Return the [x, y] coordinate for the center point of the cell that contains the specified text.  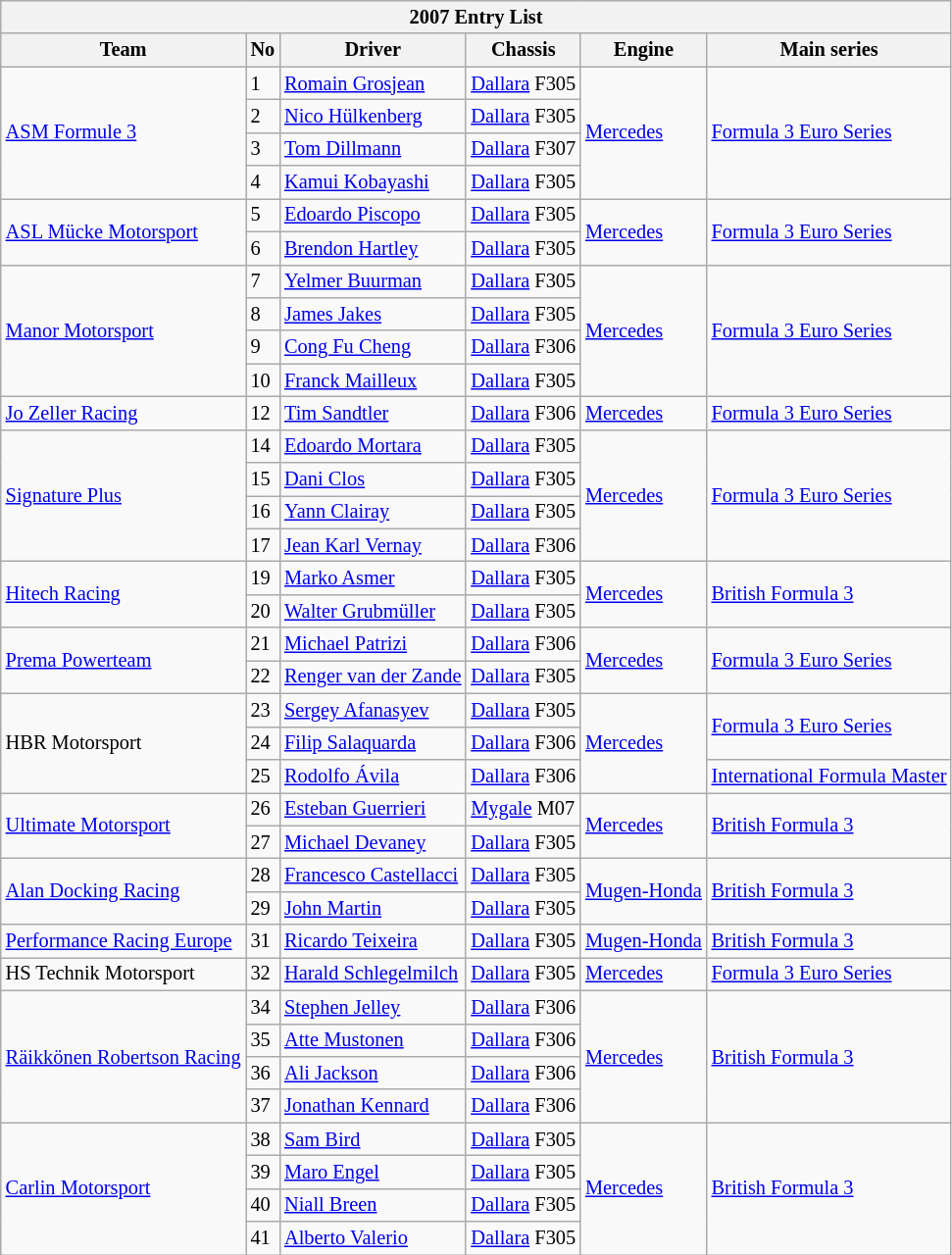
Filip Salaquarda [373, 743]
Atte Mustonen [373, 1040]
31 [263, 941]
International Formula Master [829, 776]
Ali Jackson [373, 1073]
39 [263, 1172]
Performance Racing Europe [124, 941]
Main series [829, 50]
Hitech Racing [124, 594]
14 [263, 446]
15 [263, 479]
16 [263, 512]
28 [263, 875]
HBR Motorsport [124, 743]
No [263, 50]
Alberto Valerio [373, 1238]
10 [263, 380]
24 [263, 743]
Manor Motorsport [124, 331]
Chassis [524, 50]
ASL Mücke Motorsport [124, 231]
Renger van der Zande [373, 677]
Yelmer Buurman [373, 281]
6 [263, 248]
Engine [643, 50]
12 [263, 413]
Dallara F307 [524, 149]
Franck Mailleux [373, 380]
Ricardo Teixeira [373, 941]
Dani Clos [373, 479]
Michael Devaney [373, 842]
Marko Asmer [373, 577]
Brendon Hartley [373, 248]
Tim Sandtler [373, 413]
41 [263, 1238]
40 [263, 1205]
Alan Docking Racing [124, 890]
Kamui Kobayashi [373, 182]
38 [263, 1139]
Nico Hülkenberg [373, 116]
Sam Bird [373, 1139]
Signature Plus [124, 496]
34 [263, 1007]
Prema Powerteam [124, 661]
37 [263, 1106]
21 [263, 644]
4 [263, 182]
Harald Schlegelmilch [373, 974]
3 [263, 149]
Räikkönen Robertson Racing [124, 1057]
7 [263, 281]
Cong Fu Cheng [373, 347]
9 [263, 347]
Mygale M07 [524, 809]
Jo Zeller Racing [124, 413]
Sergey Afanasyev [373, 710]
29 [263, 908]
2 [263, 116]
Romain Grosjean [373, 83]
Carlin Motorsport [124, 1188]
John Martin [373, 908]
23 [263, 710]
Edoardo Piscopo [373, 215]
36 [263, 1073]
Ultimate Motorsport [124, 826]
Team [124, 50]
26 [263, 809]
19 [263, 577]
HS Technik Motorsport [124, 974]
22 [263, 677]
Walter Grubmüller [373, 611]
1 [263, 83]
Niall Breen [373, 1205]
Francesco Castellacci [373, 875]
Jonathan Kennard [373, 1106]
Edoardo Mortara [373, 446]
James Jakes [373, 314]
Michael Patrizi [373, 644]
5 [263, 215]
Tom Dillmann [373, 149]
Yann Clairay [373, 512]
Driver [373, 50]
17 [263, 545]
2007 Entry List [476, 17]
Maro Engel [373, 1172]
32 [263, 974]
8 [263, 314]
35 [263, 1040]
Rodolfo Ávila [373, 776]
25 [263, 776]
Jean Karl Vernay [373, 545]
27 [263, 842]
ASM Formule 3 [124, 133]
20 [263, 611]
Esteban Guerrieri [373, 809]
Stephen Jelley [373, 1007]
